Determine the [x, y] coordinate at the center of the cell enclosing the given text.  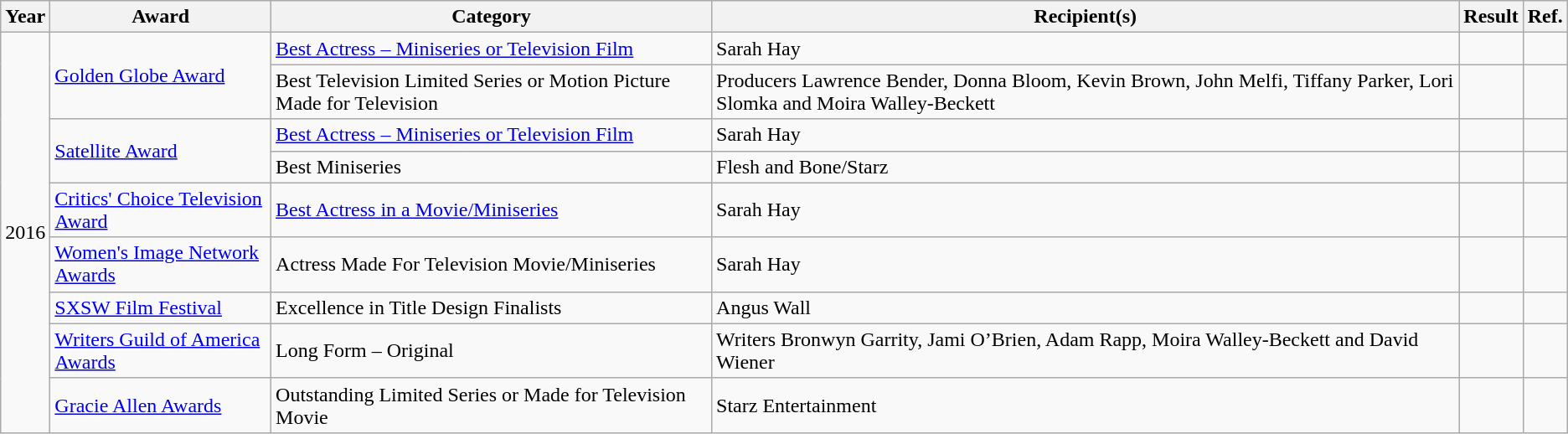
Women's Image Network Awards [161, 265]
Satellite Award [161, 151]
Category [492, 17]
Year [25, 17]
Flesh and Bone/Starz [1086, 167]
Producers Lawrence Bender, Donna Bloom, Kevin Brown, John Melfi, Tiffany Parker, Lori Slomka and Moira Walley-Beckett [1086, 92]
Golden Globe Award [161, 75]
Starz Entertainment [1086, 406]
Outstanding Limited Series or Made for Television Movie [492, 406]
Result [1491, 17]
Award [161, 17]
Best Actress in a Movie/Miniseries [492, 209]
2016 [25, 233]
Long Form – Original [492, 350]
Writers Guild of America Awards [161, 350]
Best Television Limited Series or Motion Picture Made for Television [492, 92]
Actress Made For Television Movie/Miniseries [492, 265]
Recipient(s) [1086, 17]
Writers Bronwyn Garrity, Jami O’Brien, Adam Rapp, Moira Walley-Beckett and David Wiener [1086, 350]
Excellence in Title Design Finalists [492, 307]
Ref. [1545, 17]
SXSW Film Festival [161, 307]
Angus Wall [1086, 307]
Critics' Choice Television Award [161, 209]
Gracie Allen Awards [161, 406]
Best Miniseries [492, 167]
